Search for the cell housing the specified text and yield its [X, Y] center coordinate. 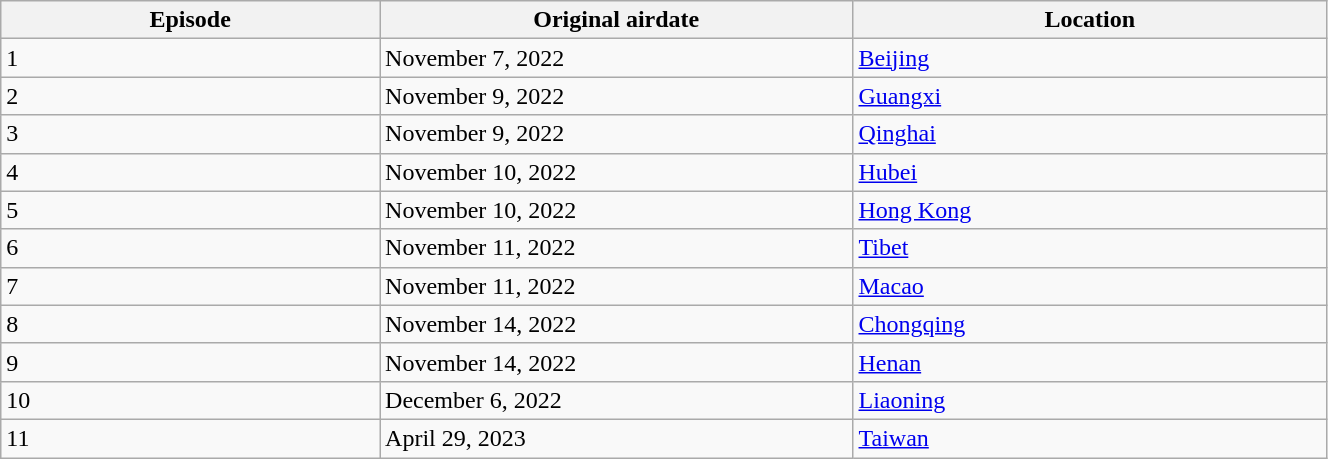
Macao [1090, 286]
Episode [190, 20]
Henan [1090, 362]
10 [190, 400]
Chongqing [1090, 324]
11 [190, 438]
Hong Kong [1090, 210]
Original airdate [616, 20]
April 29, 2023 [616, 438]
5 [190, 210]
December 6, 2022 [616, 400]
8 [190, 324]
Hubei [1090, 172]
Taiwan [1090, 438]
Liaoning [1090, 400]
1 [190, 58]
November 7, 2022 [616, 58]
4 [190, 172]
6 [190, 248]
7 [190, 286]
Beijing [1090, 58]
Qinghai [1090, 134]
3 [190, 134]
Location [1090, 20]
9 [190, 362]
Tibet [1090, 248]
2 [190, 96]
Guangxi [1090, 96]
